Search for the cell housing the specified text and yield its (X, Y) center coordinate. 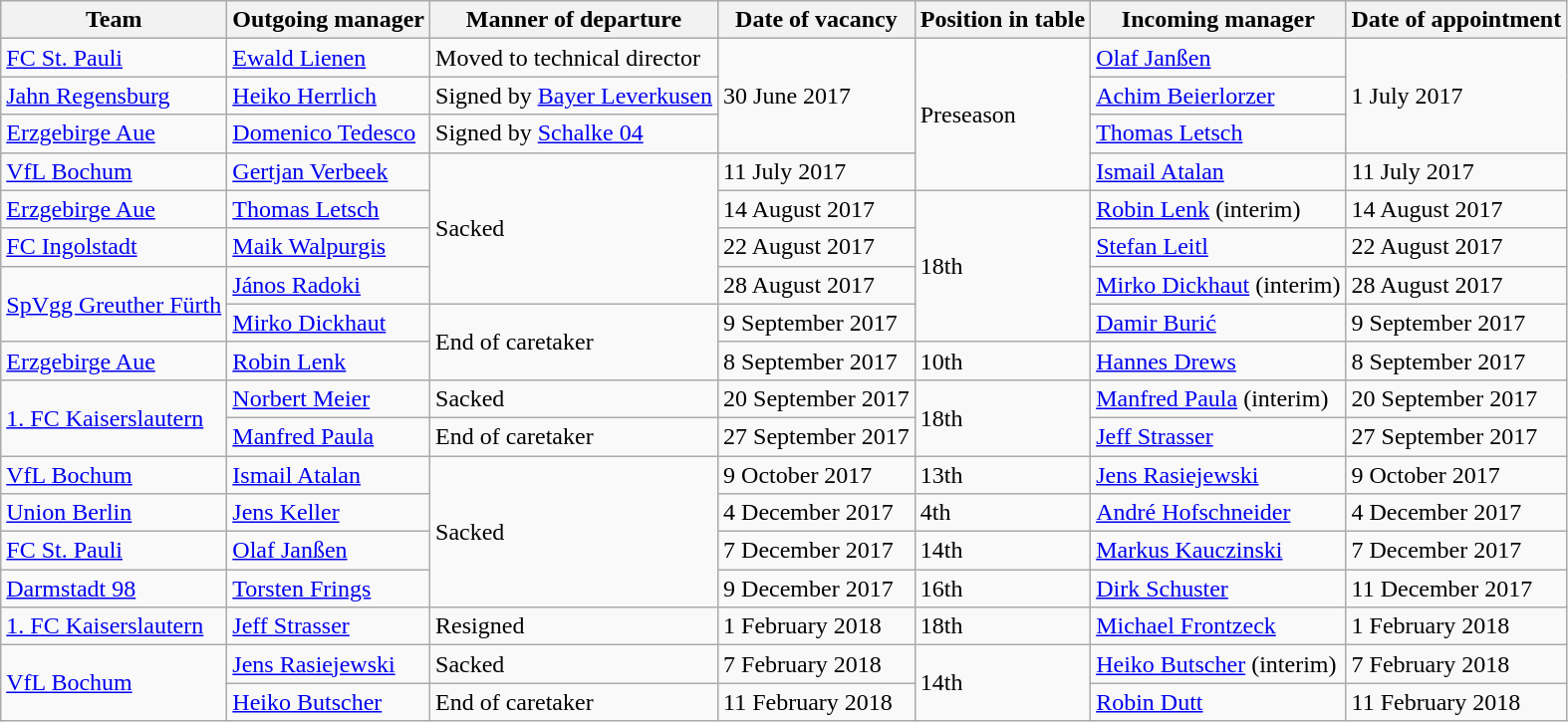
SpVgg Greuther Fürth (114, 304)
János Radoki (329, 285)
Incoming manager (1218, 20)
Torsten Frings (329, 589)
Heiko Butscher (interim) (1218, 664)
Norbert Meier (329, 398)
16th (1002, 589)
Ewald Lienen (329, 58)
Mirko Dickhaut (329, 323)
Maik Walpurgis (329, 247)
FC Ingolstadt (114, 247)
Achim Beierlorzer (1218, 96)
Jahn Regensburg (114, 96)
4th (1002, 513)
9 December 2017 (817, 589)
Resigned (574, 626)
11 December 2017 (1456, 589)
Manfred Paula (329, 436)
Team (114, 20)
Signed by Bayer Leverkusen (574, 96)
Stefan Leitl (1218, 247)
Heiko Herrlich (329, 96)
Manner of departure (574, 20)
Signed by Schalke 04 (574, 133)
Moved to technical director (574, 58)
Mirko Dickhaut (interim) (1218, 285)
Markus Kauczinski (1218, 551)
Dirk Schuster (1218, 589)
1 July 2017 (1456, 96)
Preseason (1002, 115)
Manfred Paula (interim) (1218, 398)
Darmstadt 98 (114, 589)
Heiko Butscher (329, 702)
André Hofschneider (1218, 513)
Date of appointment (1456, 20)
Robin Lenk (interim) (1218, 209)
Michael Frontzeck (1218, 626)
Damir Burić (1218, 323)
Gertjan Verbeek (329, 171)
Hannes Drews (1218, 361)
Union Berlin (114, 513)
Outgoing manager (329, 20)
13th (1002, 475)
Domenico Tedesco (329, 133)
Date of vacancy (817, 20)
Robin Dutt (1218, 702)
Jens Keller (329, 513)
30 June 2017 (817, 96)
10th (1002, 361)
Robin Lenk (329, 361)
Position in table (1002, 20)
